From the cell containing the given text, extract its center point as [x, y] coordinate. 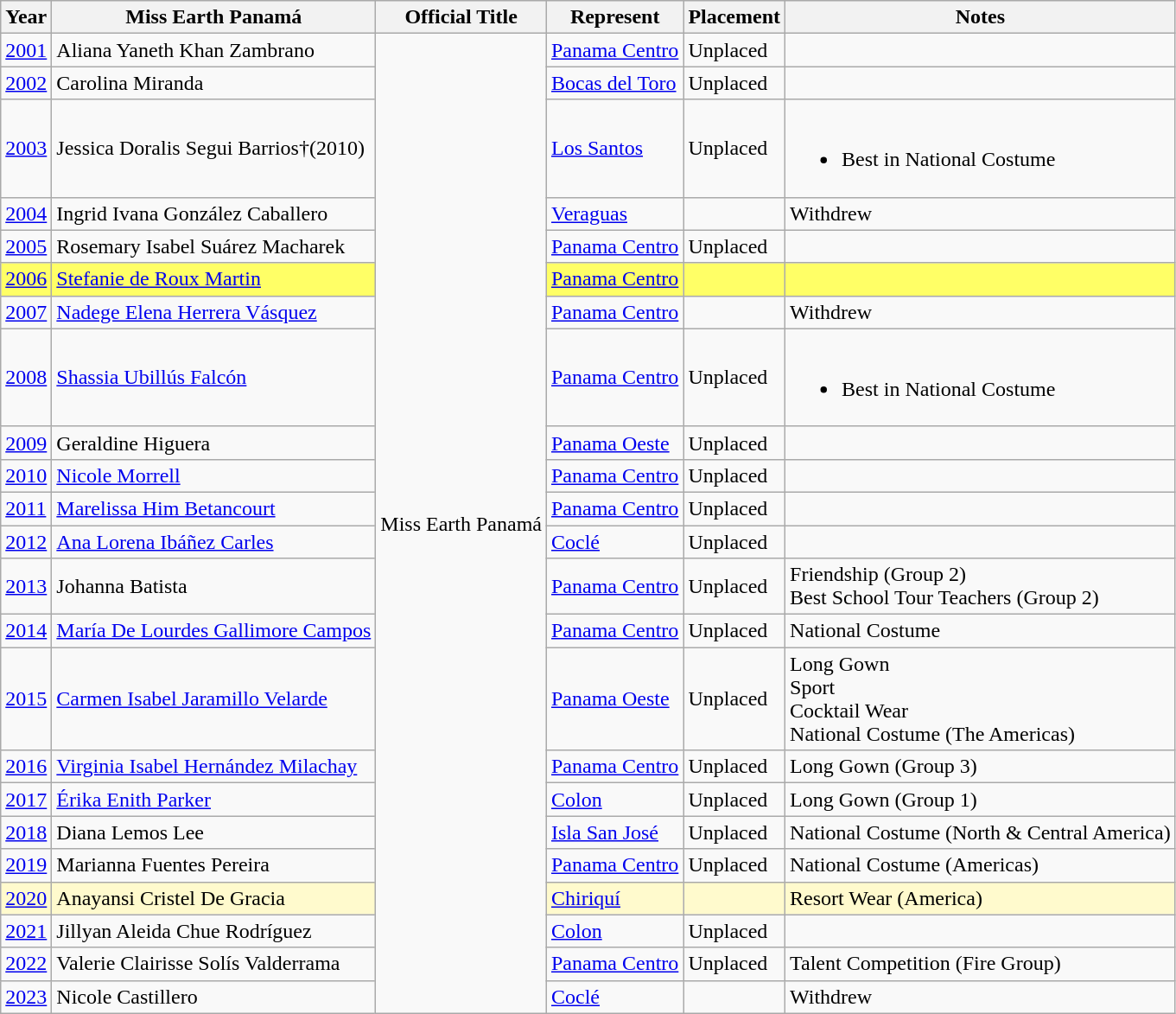
2020 [26, 898]
Érika Enith Parker [214, 800]
Isla San José [614, 832]
Year [26, 17]
Nicole Morrell [214, 475]
National Costume [981, 631]
2023 [26, 997]
Friendship (Group 2)Best School Tour Teachers (Group 2) [981, 586]
2005 [26, 246]
Long Gown Sport Cocktail Wear National Costume (The Americas) [981, 698]
2015 [26, 698]
2012 [26, 542]
2001 [26, 50]
Valerie Clairisse Solís Valderrama [214, 964]
Chiriquí [614, 898]
Johanna Batista [214, 586]
Geraldine Higuera [214, 443]
Bocas del Toro [614, 83]
Official Title [461, 17]
Carmen Isabel Jaramillo Velarde [214, 698]
Resort Wear (America) [981, 898]
2006 [26, 279]
2016 [26, 767]
2018 [26, 832]
2003 [26, 149]
Notes [981, 17]
Marianna Fuentes Pereira [214, 865]
Nicole Castillero [214, 997]
Long Gown (Group 1) [981, 800]
2013 [26, 586]
2007 [26, 312]
2002 [26, 83]
2017 [26, 800]
Jessica Doralis Segui Barrios†(2010) [214, 149]
2021 [26, 931]
2009 [26, 443]
Rosemary Isabel Suárez Macharek [214, 246]
2014 [26, 631]
National Costume (Americas) [981, 865]
Nadege Elena Herrera Vásquez [214, 312]
2010 [26, 475]
Veraguas [614, 214]
Long Gown (Group 3) [981, 767]
Marelissa Him Betancourt [214, 508]
2008 [26, 377]
Talent Competition (Fire Group) [981, 964]
2019 [26, 865]
Represent [614, 17]
María De Lourdes Gallimore Campos [214, 631]
Shassia Ubillús Falcón [214, 377]
National Costume (North & Central America) [981, 832]
2004 [26, 214]
2011 [26, 508]
Stefanie de Roux Martin [214, 279]
Los Santos [614, 149]
2022 [26, 964]
Carolina Miranda [214, 83]
Anayansi Cristel De Gracia [214, 898]
Aliana Yaneth Khan Zambrano [214, 50]
Diana Lemos Lee [214, 832]
Virginia Isabel Hernández Milachay [214, 767]
Placement [734, 17]
Jillyan Aleida Chue Rodríguez [214, 931]
Ana Lorena Ibáñez Carles [214, 542]
Ingrid Ivana González Caballero [214, 214]
